Determine the (x, y) coordinate at the center of the cell enclosing the given text.  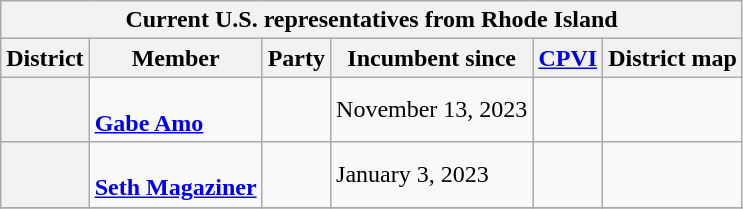
January 3, 2023 (432, 174)
District (45, 58)
District map (673, 58)
Incumbent since (432, 58)
Current U.S. representatives from Rhode Island (372, 20)
CPVI (568, 58)
Party (296, 58)
November 13, 2023 (432, 110)
Seth Magaziner (176, 174)
Member (176, 58)
Gabe Amo (176, 110)
